Scan for the cell matching the given text and deliver its [X, Y] coordinate at center. 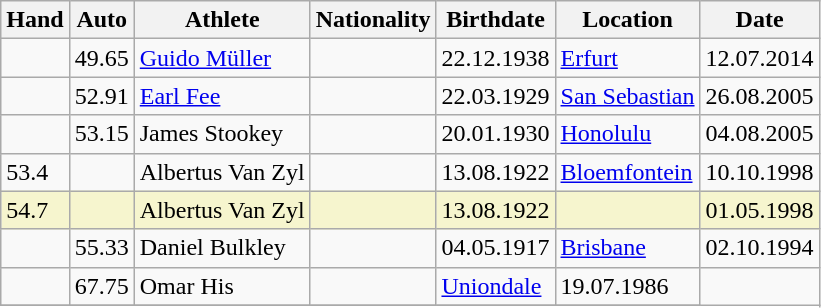
04.08.2005 [760, 134]
Athlete [222, 20]
19.07.1986 [628, 286]
Honolulu [628, 134]
55.33 [102, 248]
Erfurt [628, 58]
49.65 [102, 58]
52.91 [102, 96]
67.75 [102, 286]
02.10.1994 [760, 248]
Hand [35, 20]
Brisbane [628, 248]
10.10.1998 [760, 172]
Guido Müller [222, 58]
Date [760, 20]
Bloemfontein [628, 172]
53.15 [102, 134]
54.7 [35, 210]
22.03.1929 [496, 96]
Daniel Bulkley [222, 248]
04.05.1917 [496, 248]
Earl Fee [222, 96]
San Sebastian [628, 96]
Auto [102, 20]
01.05.1998 [760, 210]
James Stookey [222, 134]
26.08.2005 [760, 96]
20.01.1930 [496, 134]
Location [628, 20]
Uniondale [496, 286]
53.4 [35, 172]
12.07.2014 [760, 58]
Nationality [373, 20]
22.12.1938 [496, 58]
Birthdate [496, 20]
Omar His [222, 286]
